From the cell containing the given text, extract its center point as [x, y] coordinate. 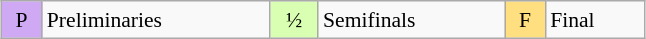
Preliminaries [156, 20]
Final [594, 20]
F [525, 20]
Semifinals [412, 20]
½ [294, 20]
P [21, 20]
